Pinpoint the cell where the given text exists, returning its [x, y] midpoint coordinate. 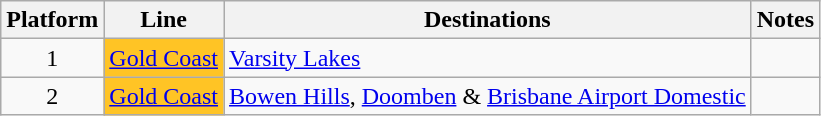
1 [52, 58]
Line [164, 20]
Notes [785, 20]
Bowen Hills, Doomben & Brisbane Airport Domestic [488, 96]
Varsity Lakes [488, 58]
Destinations [488, 20]
Platform [52, 20]
2 [52, 96]
